Scan for the cell matching the given text and deliver its [X, Y] coordinate at center. 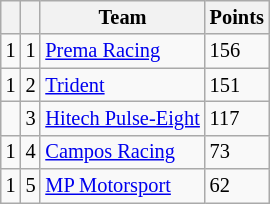
156 [237, 51]
62 [237, 186]
4 [31, 152]
5 [31, 186]
Trident [122, 85]
2 [31, 85]
117 [237, 118]
73 [237, 152]
MP Motorsport [122, 186]
Prema Racing [122, 51]
Team [122, 17]
Campos Racing [122, 152]
3 [31, 118]
Points [237, 17]
Hitech Pulse-Eight [122, 118]
151 [237, 85]
